Identify which cell holds the provided text, then report its (X, Y) central coordinate. 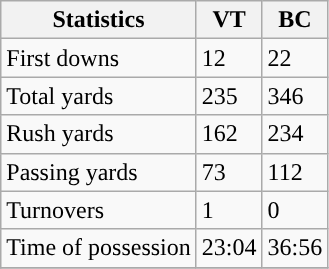
12 (229, 58)
Turnovers (99, 210)
23:04 (229, 248)
22 (295, 58)
73 (229, 172)
First downs (99, 58)
BC (295, 20)
Total yards (99, 96)
VT (229, 20)
Statistics (99, 20)
0 (295, 210)
162 (229, 134)
346 (295, 96)
Passing yards (99, 172)
1 (229, 210)
235 (229, 96)
234 (295, 134)
Time of possession (99, 248)
Rush yards (99, 134)
112 (295, 172)
36:56 (295, 248)
